Return [X, Y] of the center of cell containing provided text 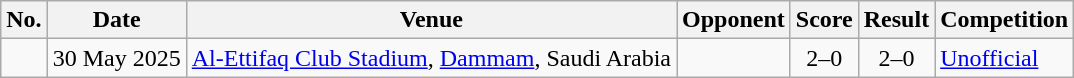
30 May 2025 [116, 58]
Opponent [734, 20]
Unofficial [1004, 58]
Venue [431, 20]
Result [896, 20]
No. [24, 20]
Al-Ettifaq Club Stadium, Dammam, Saudi Arabia [431, 58]
Competition [1004, 20]
Date [116, 20]
Score [824, 20]
